Search for the cell housing the specified text and yield its [x, y] center coordinate. 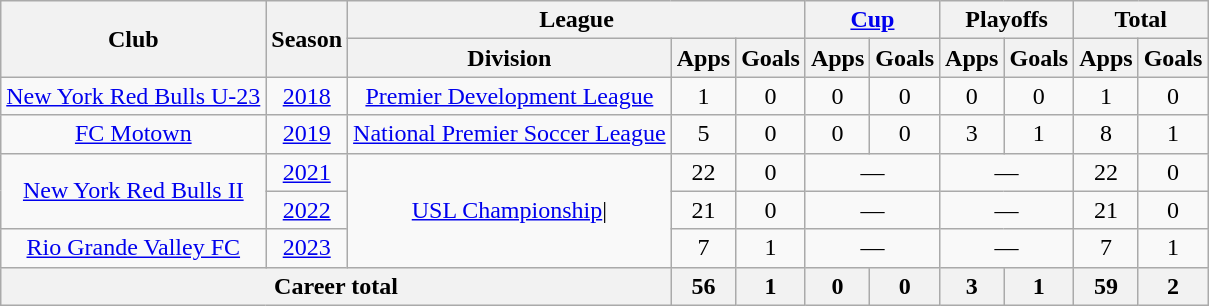
8 [1106, 134]
Cup [872, 20]
2019 [307, 134]
Premier Development League [510, 96]
League [577, 20]
New York Red Bulls U-23 [134, 96]
Total [1141, 20]
2023 [307, 248]
2018 [307, 96]
FC Motown [134, 134]
2021 [307, 172]
National Premier Soccer League [510, 134]
USL Championship| [510, 210]
56 [703, 286]
5 [703, 134]
Division [510, 58]
59 [1106, 286]
New York Red Bulls II [134, 191]
2022 [307, 210]
Club [134, 39]
Season [307, 39]
Rio Grande Valley FC [134, 248]
Playoffs [1007, 20]
2 [1173, 286]
Career total [336, 286]
